Capture the cell that displays the provided text and extract its [x, y] central coordinate. 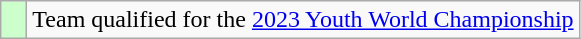
Team qualified for the 2023 Youth World Championship [303, 20]
